Pinpoint the cell where the given text exists, returning its [X, Y] midpoint coordinate. 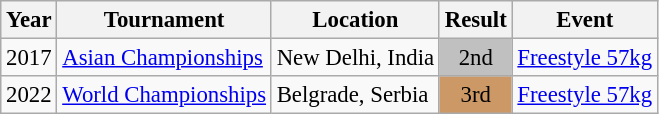
Belgrade, Serbia [355, 95]
2022 [29, 95]
Tournament [164, 20]
3rd [476, 95]
Year [29, 20]
2nd [476, 58]
Asian Championships [164, 58]
Location [355, 20]
Result [476, 20]
Event [584, 20]
New Delhi, India [355, 58]
World Championships [164, 95]
2017 [29, 58]
